Provide the [x, y] coordinate of the cell's center where the given text is located.  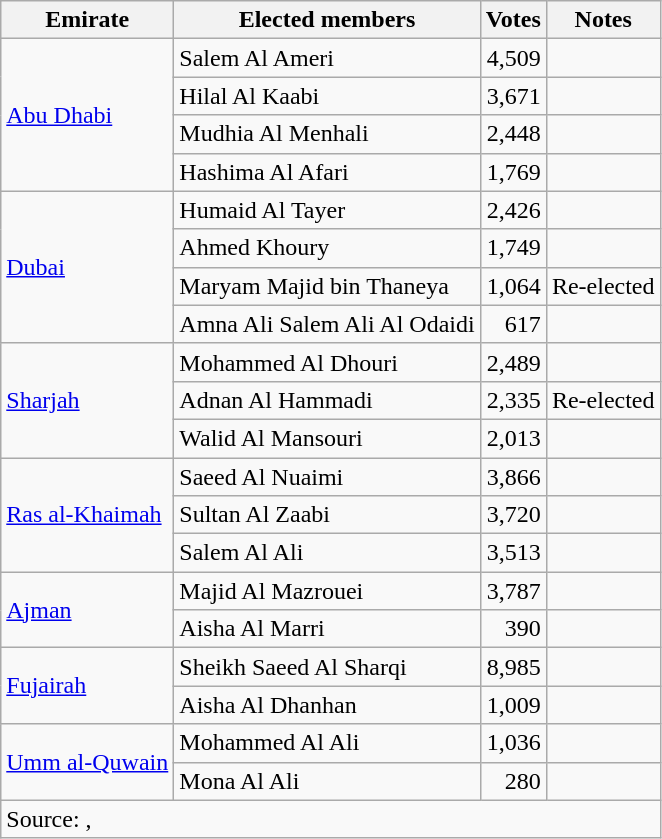
Ras al-Khaimah [88, 515]
Aisha Al Dhanhan [327, 705]
280 [513, 781]
390 [513, 629]
Ajman [88, 610]
3,671 [513, 96]
3,720 [513, 515]
3,866 [513, 477]
Hashima Al Afari [327, 172]
2,335 [513, 400]
1,769 [513, 172]
Mohammed Al Dhouri [327, 362]
Walid Al Mansouri [327, 438]
Sultan Al Zaabi [327, 515]
Ahmed Khoury [327, 248]
Amna Ali Salem Ali Al Odaidi [327, 324]
Humaid Al Tayer [327, 210]
Sheikh Saeed Al Sharqi [327, 667]
1,036 [513, 743]
Majid Al Mazrouei [327, 591]
2,448 [513, 134]
Votes [513, 20]
2,489 [513, 362]
Adnan Al Hammadi [327, 400]
Mona Al Ali [327, 781]
Mudhia Al Menhali [327, 134]
Aisha Al Marri [327, 629]
Umm al-Quwain [88, 762]
Maryam Majid bin Thaneya [327, 286]
Elected members [327, 20]
Saeed Al Nuaimi [327, 477]
2,013 [513, 438]
Mohammed Al Ali [327, 743]
3,513 [513, 553]
Sharjah [88, 400]
Salem Al Ali [327, 553]
Fujairah [88, 686]
2,426 [513, 210]
3,787 [513, 591]
Hilal Al Kaabi [327, 96]
Salem Al Ameri [327, 58]
Abu Dhabi [88, 115]
Source: , [330, 819]
617 [513, 324]
1,749 [513, 248]
1,009 [513, 705]
4,509 [513, 58]
Emirate [88, 20]
8,985 [513, 667]
Dubai [88, 267]
Notes [603, 20]
1,064 [513, 286]
